Provide the (X, Y) coordinate of the cell's center where the given text is located.  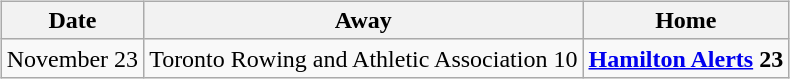
Date (72, 20)
November 23 (72, 58)
Hamilton Alerts 23 (686, 58)
Home (686, 20)
Toronto Rowing and Athletic Association 10 (364, 58)
Away (364, 20)
